Return [x, y] of the center of cell containing provided text 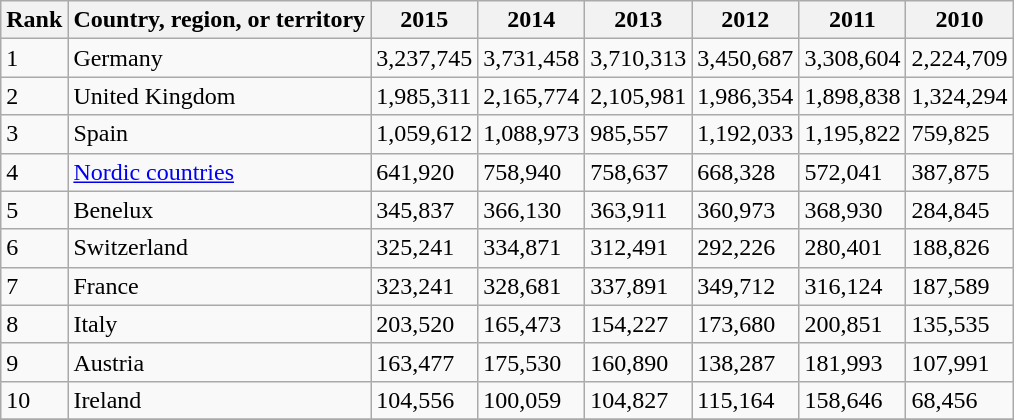
France [220, 286]
138,287 [746, 362]
1,898,838 [852, 96]
173,680 [746, 324]
323,241 [424, 286]
312,491 [638, 248]
363,911 [638, 210]
2,165,774 [532, 96]
3,308,604 [852, 58]
337,891 [638, 286]
Spain [220, 134]
387,875 [960, 172]
2012 [746, 20]
2,105,981 [638, 96]
349,712 [746, 286]
1,324,294 [960, 96]
Nordic countries [220, 172]
572,041 [852, 172]
158,646 [852, 400]
328,681 [532, 286]
3,450,687 [746, 58]
Italy [220, 324]
2010 [960, 20]
334,871 [532, 248]
154,227 [638, 324]
3 [34, 134]
360,973 [746, 210]
1,985,311 [424, 96]
2 [34, 96]
7 [34, 286]
Germany [220, 58]
316,124 [852, 286]
1,059,612 [424, 134]
366,130 [532, 210]
175,530 [532, 362]
985,557 [638, 134]
115,164 [746, 400]
Ireland [220, 400]
2014 [532, 20]
668,328 [746, 172]
4 [34, 172]
2015 [424, 20]
2,224,709 [960, 58]
107,991 [960, 362]
2013 [638, 20]
1,986,354 [746, 96]
8 [34, 324]
10 [34, 400]
United Kingdom [220, 96]
368,930 [852, 210]
100,059 [532, 400]
165,473 [532, 324]
2011 [852, 20]
3,237,745 [424, 58]
Benelux [220, 210]
203,520 [424, 324]
3,710,313 [638, 58]
163,477 [424, 362]
1,192,033 [746, 134]
3,731,458 [532, 58]
Country, region, or territory [220, 20]
104,827 [638, 400]
160,890 [638, 362]
1,088,973 [532, 134]
Rank [34, 20]
1,195,822 [852, 134]
325,241 [424, 248]
345,837 [424, 210]
5 [34, 210]
759,825 [960, 134]
641,920 [424, 172]
758,637 [638, 172]
187,589 [960, 286]
Switzerland [220, 248]
200,851 [852, 324]
104,556 [424, 400]
68,456 [960, 400]
284,845 [960, 210]
188,826 [960, 248]
1 [34, 58]
9 [34, 362]
Austria [220, 362]
280,401 [852, 248]
135,535 [960, 324]
6 [34, 248]
181,993 [852, 362]
292,226 [746, 248]
758,940 [532, 172]
